Locate the cell with the specified text and output its [x, y] center coordinate. 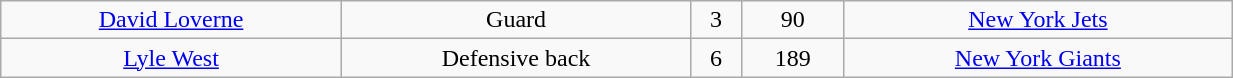
3 [716, 20]
Guard [516, 20]
New York Giants [1038, 58]
90 [792, 20]
David Loverne [172, 20]
Defensive back [516, 58]
New York Jets [1038, 20]
Lyle West [172, 58]
189 [792, 58]
6 [716, 58]
